Locate the cell with the specified text and output its [x, y] center coordinate. 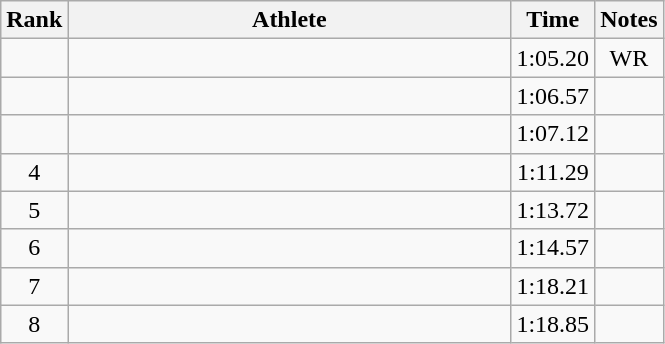
Time [553, 20]
8 [34, 324]
7 [34, 286]
5 [34, 210]
Rank [34, 20]
WR [629, 58]
Athlete [290, 20]
1:14.57 [553, 248]
1:18.21 [553, 286]
4 [34, 172]
1:05.20 [553, 58]
1:07.12 [553, 134]
1:13.72 [553, 210]
1:18.85 [553, 324]
Notes [629, 20]
6 [34, 248]
1:11.29 [553, 172]
1:06.57 [553, 96]
